Scan for the cell matching the given text and deliver its [x, y] coordinate at center. 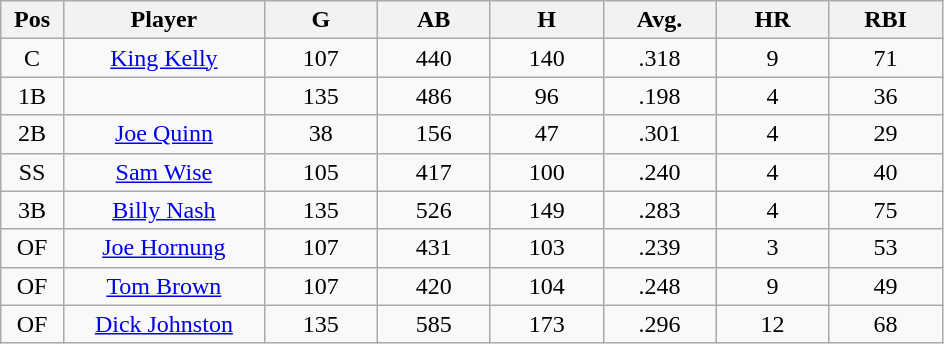
71 [886, 58]
.248 [660, 286]
149 [546, 210]
H [546, 20]
156 [434, 134]
.240 [660, 172]
104 [546, 286]
G [320, 20]
105 [320, 172]
420 [434, 286]
3 [772, 248]
75 [886, 210]
3B [32, 210]
49 [886, 286]
36 [886, 96]
Sam Wise [164, 172]
173 [546, 324]
AB [434, 20]
.283 [660, 210]
100 [546, 172]
Avg. [660, 20]
40 [886, 172]
431 [434, 248]
.318 [660, 58]
.198 [660, 96]
.239 [660, 248]
440 [434, 58]
12 [772, 324]
1B [32, 96]
Joe Hornung [164, 248]
RBI [886, 20]
47 [546, 134]
HR [772, 20]
SS [32, 172]
Billy Nash [164, 210]
King Kelly [164, 58]
526 [434, 210]
585 [434, 324]
140 [546, 58]
Dick Johnston [164, 324]
.301 [660, 134]
Tom Brown [164, 286]
103 [546, 248]
29 [886, 134]
486 [434, 96]
C [32, 58]
Player [164, 20]
Pos [32, 20]
2B [32, 134]
68 [886, 324]
38 [320, 134]
96 [546, 96]
417 [434, 172]
Joe Quinn [164, 134]
53 [886, 248]
.296 [660, 324]
